Locate the cell with the specified text and output its (X, Y) center coordinate. 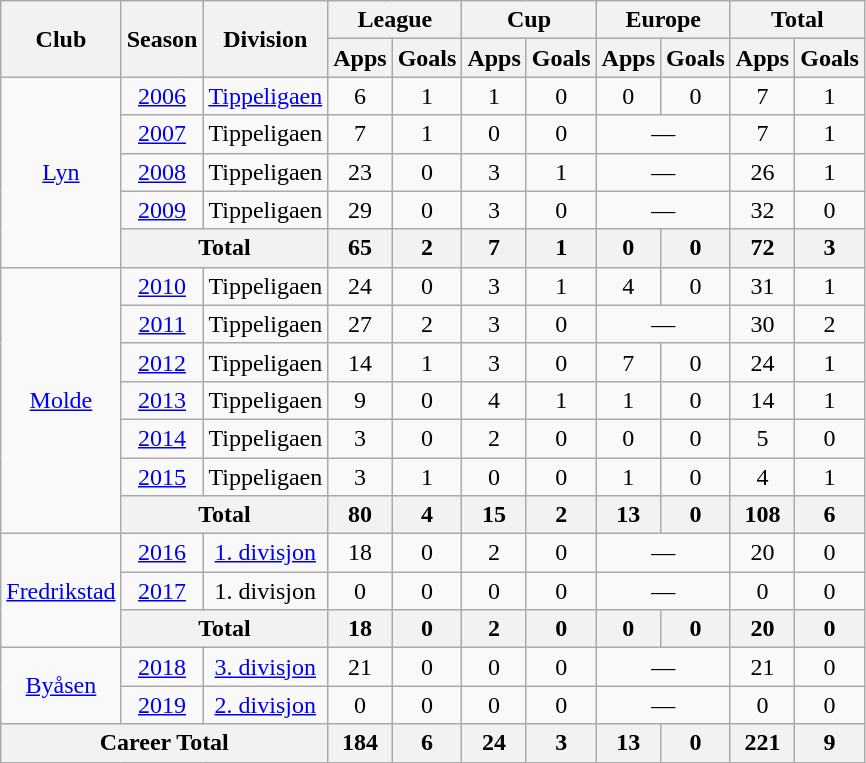
15 (494, 515)
184 (360, 743)
Fredrikstad (61, 591)
2018 (162, 667)
3. divisjon (266, 667)
Division (266, 39)
23 (360, 172)
2013 (162, 400)
Lyn (61, 172)
30 (762, 324)
2017 (162, 591)
221 (762, 743)
Europe (663, 20)
108 (762, 515)
5 (762, 438)
2016 (162, 553)
Byåsen (61, 686)
80 (360, 515)
65 (360, 248)
2019 (162, 705)
Career Total (164, 743)
Cup (529, 20)
League (395, 20)
2011 (162, 324)
27 (360, 324)
2014 (162, 438)
2006 (162, 96)
Club (61, 39)
72 (762, 248)
2009 (162, 210)
26 (762, 172)
2. divisjon (266, 705)
2012 (162, 362)
32 (762, 210)
2007 (162, 134)
2015 (162, 477)
Season (162, 39)
2010 (162, 286)
29 (360, 210)
31 (762, 286)
Molde (61, 400)
2008 (162, 172)
